Return (x, y) of the center of cell containing provided text 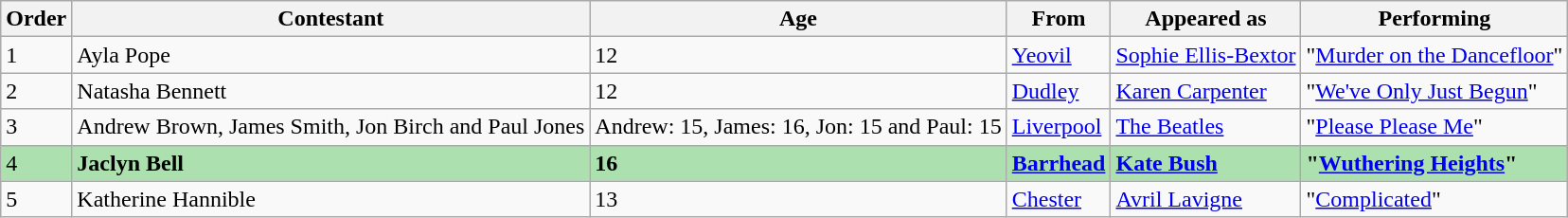
2 (36, 91)
Barrhead (1059, 163)
Ayla Pope (331, 55)
Natasha Bennett (331, 91)
13 (798, 199)
Andrew: 15, James: 16, Jon: 15 and Paul: 15 (798, 127)
Performing (1434, 19)
From (1059, 19)
Andrew Brown, James Smith, Jon Birch and Paul Jones (331, 127)
Katherine Hannible (331, 199)
Contestant (331, 19)
Sophie Ellis-Bextor (1206, 55)
Appeared as (1206, 19)
"Wuthering Heights" (1434, 163)
"Complicated" (1434, 199)
Dudley (1059, 91)
"We've Only Just Begun" (1434, 91)
Avril Lavigne (1206, 199)
1 (36, 55)
Liverpool (1059, 127)
4 (36, 163)
"Murder on the Dancefloor" (1434, 55)
"Please Please Me" (1434, 127)
Order (36, 19)
3 (36, 127)
Chester (1059, 199)
Jaclyn Bell (331, 163)
5 (36, 199)
16 (798, 163)
Age (798, 19)
Karen Carpenter (1206, 91)
Yeovil (1059, 55)
Kate Bush (1206, 163)
The Beatles (1206, 127)
